Locate the cell with the specified text and output its (X, Y) center coordinate. 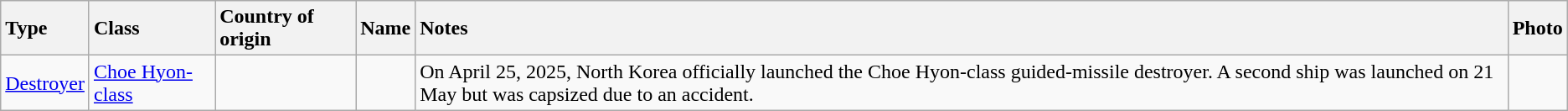
Photo (1538, 29)
Type (45, 29)
Notes (962, 29)
Class (152, 29)
Choe Hyon-class (152, 82)
Name (385, 29)
Country of origin (286, 29)
Destroyer (45, 82)
